Output the (X, Y) coordinate of the center of the cell containing the given text.  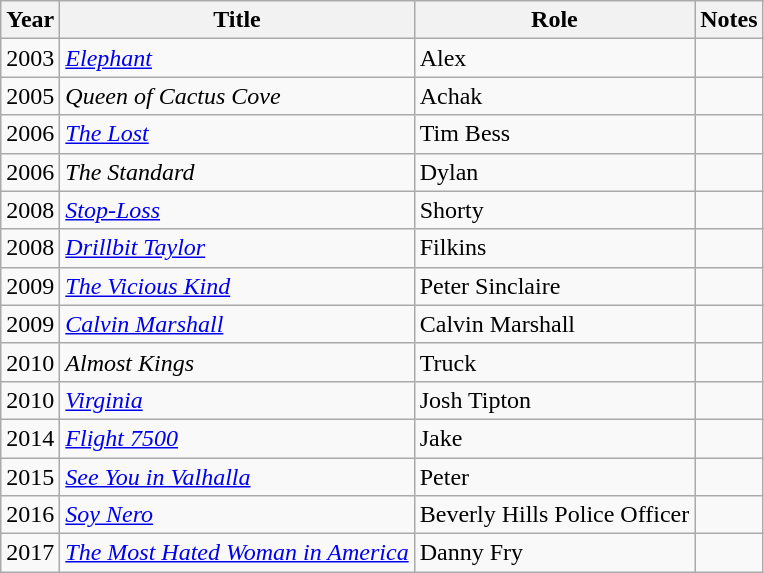
Queen of Cactus Cove (237, 96)
Danny Fry (554, 553)
Dylan (554, 172)
Almost Kings (237, 362)
2003 (30, 58)
Josh Tipton (554, 400)
Flight 7500 (237, 438)
Drillbit Taylor (237, 248)
Title (237, 20)
Alex (554, 58)
Jake (554, 438)
The Lost (237, 134)
Truck (554, 362)
Stop-Loss (237, 210)
Peter Sinclaire (554, 286)
Achak (554, 96)
The Most Hated Woman in America (237, 553)
Role (554, 20)
Elephant (237, 58)
2014 (30, 438)
Notes (729, 20)
2005 (30, 96)
Year (30, 20)
Filkins (554, 248)
2016 (30, 515)
Peter (554, 477)
The Standard (237, 172)
Tim Bess (554, 134)
Virginia (237, 400)
Shorty (554, 210)
Soy Nero (237, 515)
2017 (30, 553)
Beverly Hills Police Officer (554, 515)
The Vicious Kind (237, 286)
See You in Valhalla (237, 477)
2015 (30, 477)
